Return (X, Y) of the center of cell containing provided text 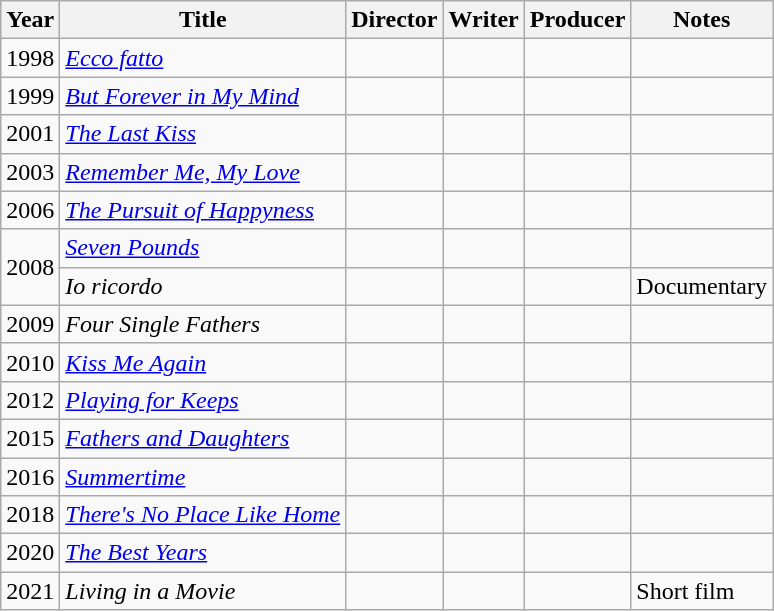
The Best Years (203, 553)
2010 (30, 362)
2001 (30, 134)
2018 (30, 515)
2016 (30, 477)
Living in a Movie (203, 591)
2021 (30, 591)
Writer (484, 20)
Producer (578, 20)
2006 (30, 210)
Remember Me, My Love (203, 172)
2020 (30, 553)
Notes (702, 20)
Short film (702, 591)
Four Single Fathers (203, 324)
The Pursuit of Happyness (203, 210)
Kiss Me Again (203, 362)
1998 (30, 58)
Io ricordo (203, 286)
Ecco fatto (203, 58)
There's No Place Like Home (203, 515)
Seven Pounds (203, 248)
Summertime (203, 477)
Year (30, 20)
2012 (30, 400)
2015 (30, 438)
1999 (30, 96)
Documentary (702, 286)
The Last Kiss (203, 134)
2008 (30, 267)
2009 (30, 324)
Director (394, 20)
But Forever in My Mind (203, 96)
Fathers and Daughters (203, 438)
Playing for Keeps (203, 400)
2003 (30, 172)
Title (203, 20)
